Detect which cell encompasses the target text, then output its (x, y) center coordinate. 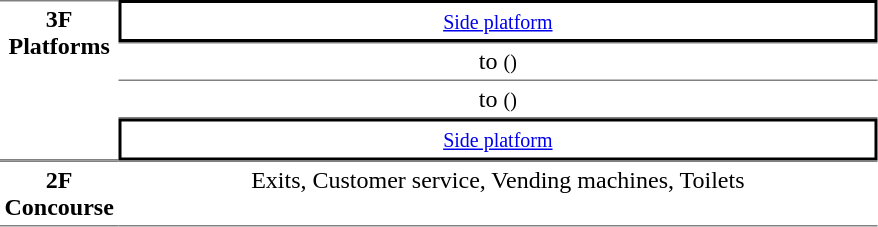
3FPlatforms (59, 80)
2FConcourse (59, 193)
Exits, Customer service, Vending machines, Toilets (498, 193)
